Extract the (x, y) coordinate from the center of the cell holding the provided text.  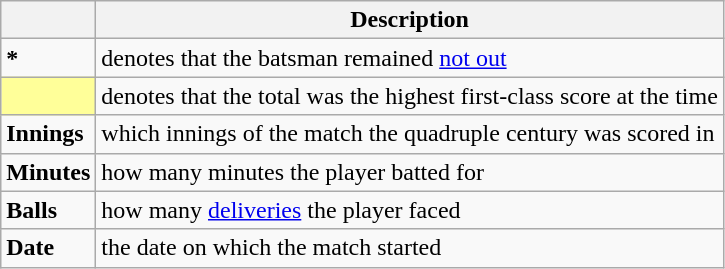
the date on which the match started (410, 248)
denotes that the batsman remained not out (410, 58)
Balls (48, 210)
Date (48, 248)
Innings (48, 134)
how many minutes the player batted for (410, 172)
which innings of the match the quadruple century was scored in (410, 134)
Minutes (48, 172)
how many deliveries the player faced (410, 210)
* (48, 58)
denotes that the total was the highest first-class score at the time (410, 96)
Description (410, 20)
